Capture the cell that displays the provided text and extract its (X, Y) central coordinate. 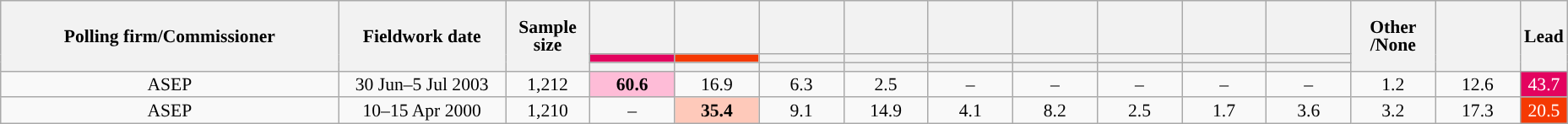
Lead (1544, 35)
1,212 (547, 84)
4.1 (970, 111)
Polling firm/Commissioner (170, 35)
43.7 (1544, 84)
1.2 (1393, 84)
3.2 (1393, 111)
Other/None (1393, 35)
Sample size (547, 35)
16.9 (717, 84)
14.9 (886, 111)
10–15 Apr 2000 (422, 111)
12.6 (1478, 84)
6.3 (801, 84)
9.1 (801, 111)
30 Jun–5 Jul 2003 (422, 84)
35.4 (717, 111)
Fieldwork date (422, 35)
60.6 (632, 84)
20.5 (1544, 111)
1.7 (1224, 111)
17.3 (1478, 111)
8.2 (1055, 111)
3.6 (1309, 111)
1,210 (547, 111)
